Provide the [x, y] coordinate of the cell's center where the given text is located.  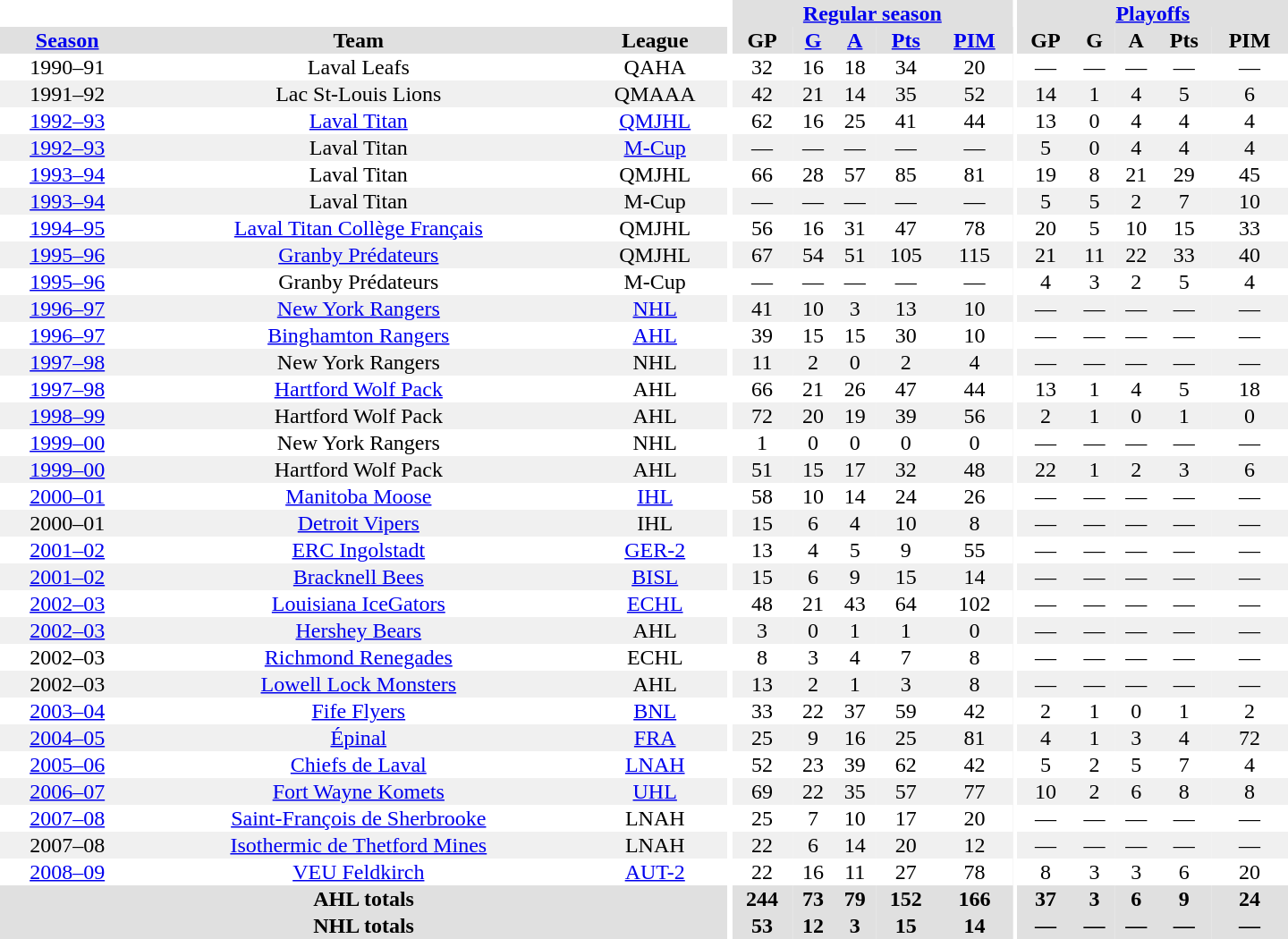
ERC Ingolstadt [358, 550]
166 [974, 899]
105 [905, 255]
55 [974, 550]
Lac St-Louis Lions [358, 94]
UHL [655, 791]
Binghamton Rangers [358, 335]
2005–06 [67, 765]
Lowell Lock Monsters [358, 684]
59 [905, 711]
AUT-2 [655, 872]
45 [1250, 174]
34 [905, 67]
67 [762, 255]
40 [1250, 255]
27 [905, 872]
1991–92 [67, 94]
31 [855, 228]
Hershey Bears [358, 630]
1994–95 [67, 228]
QMAAA [655, 94]
54 [814, 255]
Fife Flyers [358, 711]
Manitoba Moose [358, 496]
23 [814, 765]
NHL totals [363, 926]
2008–09 [67, 872]
AHL totals [363, 899]
Detroit Vipers [358, 523]
30 [905, 335]
115 [974, 255]
53 [762, 926]
2003–04 [67, 711]
Bracknell Bees [358, 577]
79 [855, 899]
Playoffs [1152, 13]
Chiefs de Laval [358, 765]
73 [814, 899]
Team [358, 40]
64 [905, 604]
Saint-François de Sherbrooke [358, 818]
58 [762, 496]
1990–91 [67, 67]
QAHA [655, 67]
2004–05 [67, 738]
Louisiana IceGators [358, 604]
Laval Leafs [358, 67]
Épinal [358, 738]
77 [974, 791]
BISL [655, 577]
GER-2 [655, 550]
85 [905, 174]
244 [762, 899]
29 [1184, 174]
Season [67, 40]
69 [762, 791]
Regular season [872, 13]
Richmond Renegades [358, 657]
2006–07 [67, 791]
152 [905, 899]
1998–99 [67, 416]
102 [974, 604]
VEU Feldkirch [358, 872]
28 [814, 174]
FRA [655, 738]
BNL [655, 711]
League [655, 40]
Laval Titan Collège Français [358, 228]
43 [855, 604]
Fort Wayne Komets [358, 791]
Isothermic de Thetford Mines [358, 845]
